Scan for the cell matching the given text and deliver its (X, Y) coordinate at center. 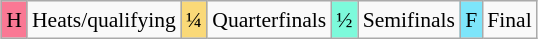
Final (510, 20)
Quarterfinals (269, 20)
F (471, 20)
H (14, 20)
Semifinals (409, 20)
¼ (194, 20)
½ (344, 20)
Heats/qualifying (104, 20)
